Identify which cell holds the provided text, then report its [x, y] central coordinate. 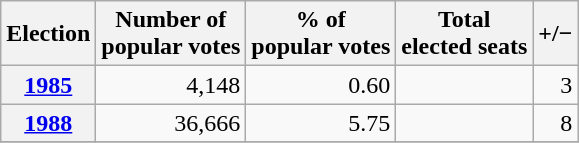
3 [556, 85]
0.60 [321, 85]
4,148 [171, 85]
Number ofpopular votes [171, 34]
Election [48, 34]
+/− [556, 34]
36,666 [171, 123]
1988 [48, 123]
% ofpopular votes [321, 34]
Totalelected seats [464, 34]
5.75 [321, 123]
1985 [48, 85]
8 [556, 123]
